Extract the (X, Y) coordinate from the center of the cell holding the provided text.  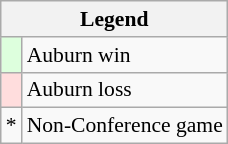
Legend (114, 19)
Auburn win (125, 55)
Auburn loss (125, 90)
Non-Conference game (125, 126)
* (12, 126)
